Find where the given text appears and provide that cell's center as (X, Y) coordinate. 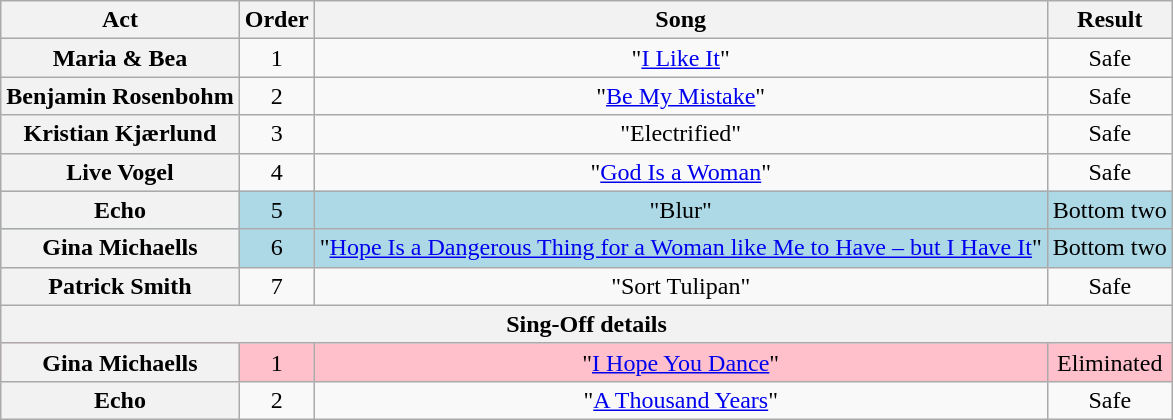
Benjamin Rosenbohm (120, 96)
Patrick Smith (120, 286)
Result (1110, 20)
4 (276, 172)
"Blur" (680, 210)
"I Hope You Dance" (680, 362)
3 (276, 134)
"God Is a Woman" (680, 172)
"I Like It" (680, 58)
Order (276, 20)
"A Thousand Years" (680, 400)
"Sort Tulipan" (680, 286)
Maria & Bea (120, 58)
Eliminated (1110, 362)
"Be My Mistake" (680, 96)
Kristian Kjærlund (120, 134)
6 (276, 248)
5 (276, 210)
Sing-Off details (587, 324)
Act (120, 20)
Live Vogel (120, 172)
7 (276, 286)
Song (680, 20)
"Electrified" (680, 134)
"Hope Is a Dangerous Thing for a Woman like Me to Have – but I Have It" (680, 248)
